Return the [X, Y] coordinate for the center point of the cell that contains the specified text.  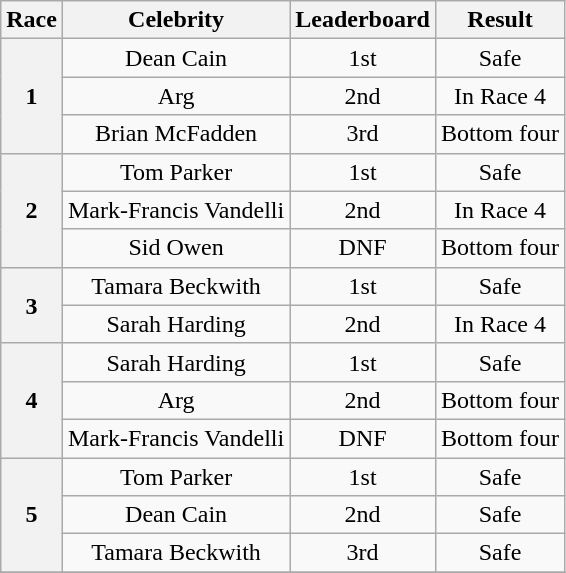
Brian McFadden [176, 134]
Race [32, 20]
5 [32, 515]
2 [32, 210]
4 [32, 400]
Result [500, 20]
3 [32, 305]
Sid Owen [176, 248]
1 [32, 96]
Leaderboard [363, 20]
Celebrity [176, 20]
